Provide the (X, Y) coordinate of the cell's center where the given text is located.  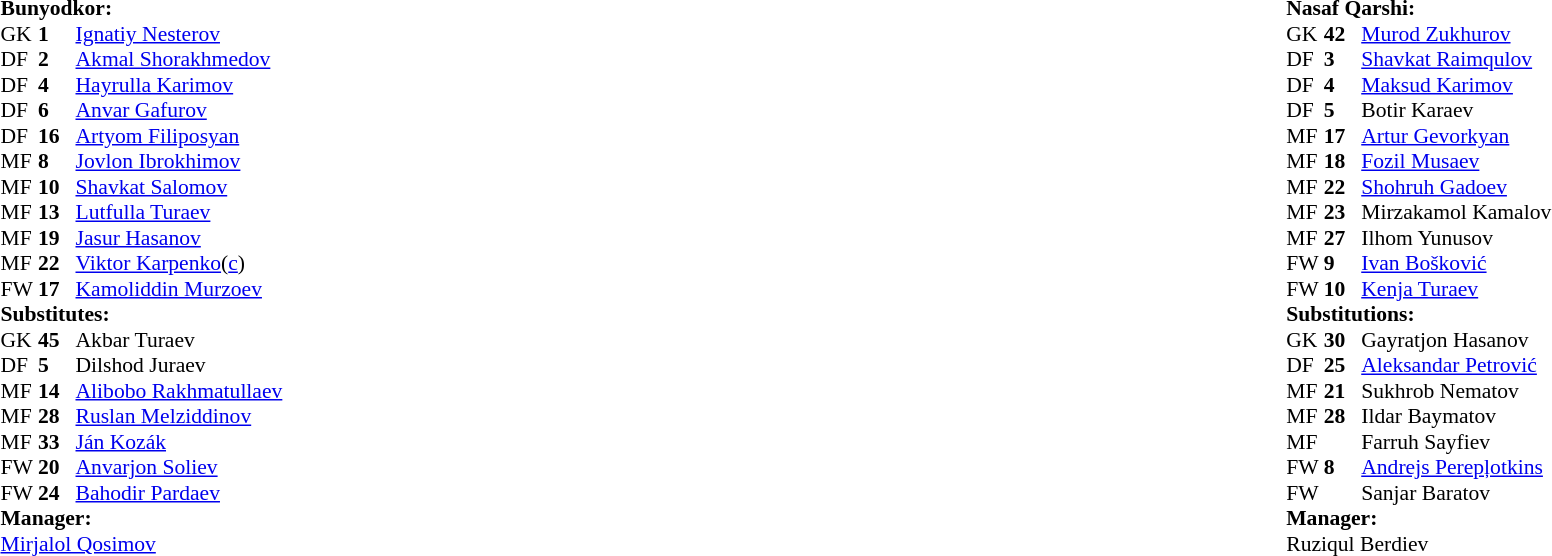
Maksud Karimov (1456, 85)
Anvarjon Soliev (180, 467)
Anvar Gafurov (180, 111)
Akbar Turaev (180, 340)
Bahodir Pardaev (180, 493)
2 (57, 59)
1 (57, 34)
Kamoliddin Murzoev (180, 289)
Mirzakamol Kamalov (1456, 213)
21 (1343, 391)
Aleksandar Petrović (1456, 365)
14 (57, 391)
Viktor Karpenko(c) (180, 263)
Substitutions: (1418, 315)
6 (57, 111)
27 (1343, 238)
Artur Gevorkyan (1456, 136)
Ruslan Melziddinov (180, 417)
24 (57, 493)
45 (57, 340)
Gayratjon Hasanov (1456, 340)
Farruh Sayfiev (1456, 442)
Lutfulla Turaev (180, 213)
9 (1343, 263)
18 (1343, 161)
33 (57, 442)
Artyom Filiposyan (180, 136)
Dilshod Juraev (180, 365)
Alibobo Rakhmatullaev (180, 391)
16 (57, 136)
Ilhom Yunusov (1456, 238)
Ignatiy Nesterov (180, 34)
42 (1343, 34)
23 (1343, 213)
19 (57, 238)
20 (57, 467)
30 (1343, 340)
Ivan Bošković (1456, 263)
Sanjar Baratov (1456, 493)
Kenja Turaev (1456, 289)
Akmal Shorakhmedov (180, 59)
Ildar Baymatov (1456, 417)
Fozil Musaev (1456, 161)
Murod Zukhurov (1456, 34)
Andrejs Perepļotkins (1456, 467)
Substitutes: (141, 315)
Botir Karaev (1456, 111)
3 (1343, 59)
Shohruh Gadoev (1456, 187)
Ján Kozák (180, 442)
Sukhrob Nematov (1456, 391)
Jovlon Ibrokhimov (180, 161)
Shavkat Raimqulov (1456, 59)
13 (57, 213)
Jasur Hasanov (180, 238)
Shavkat Salomov (180, 187)
Hayrulla Karimov (180, 85)
25 (1343, 365)
